Capture the cell that displays the provided text and extract its [x, y] central coordinate. 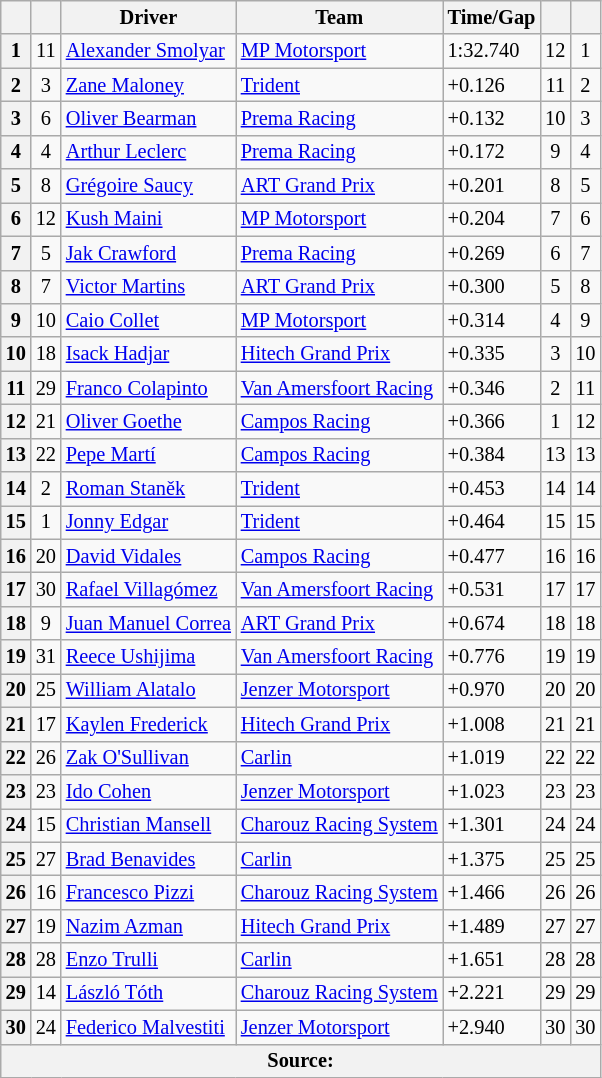
+0.204 [492, 219]
William Alatalo [148, 690]
Time/Gap [492, 17]
+0.453 [492, 489]
Jak Crawford [148, 253]
+0.335 [492, 354]
Brad Benavides [148, 859]
Source: [301, 1061]
+1.023 [492, 791]
+0.366 [492, 421]
Zane Maloney [148, 85]
+0.776 [492, 657]
+0.346 [492, 388]
+2.221 [492, 993]
László Tóth [148, 993]
+2.940 [492, 1027]
+1.466 [492, 892]
Franco Colapinto [148, 388]
Francesco Pizzi [148, 892]
1:32.740 [492, 51]
+1.651 [492, 960]
Ido Cohen [148, 791]
Team [340, 17]
+0.464 [492, 522]
Driver [148, 17]
31 [46, 657]
+0.314 [492, 320]
+0.126 [492, 85]
Caio Collet [148, 320]
+0.172 [492, 152]
Juan Manuel Correa [148, 623]
Isack Hadjar [148, 354]
+0.269 [492, 253]
Victor Martins [148, 287]
+1.008 [492, 724]
+1.489 [492, 926]
Nazim Azman [148, 926]
Roman Staněk [148, 489]
Pepe Martí [148, 455]
Enzo Trulli [148, 960]
Rafael Villagómez [148, 589]
Grégoire Saucy [148, 186]
Christian Mansell [148, 825]
Oliver Bearman [148, 118]
+1.019 [492, 758]
Reece Ushijima [148, 657]
+0.970 [492, 690]
+0.531 [492, 589]
+0.477 [492, 556]
Federico Malvestiti [148, 1027]
Arthur Leclerc [148, 152]
+0.201 [492, 186]
+0.132 [492, 118]
Alexander Smolyar [148, 51]
+0.384 [492, 455]
Kush Maini [148, 219]
+0.300 [492, 287]
+0.674 [492, 623]
Zak O'Sullivan [148, 758]
Kaylen Frederick [148, 724]
+1.375 [492, 859]
Jonny Edgar [148, 522]
+1.301 [492, 825]
David Vidales [148, 556]
Oliver Goethe [148, 421]
